Output the (x, y) coordinate of the center of the cell containing the given text.  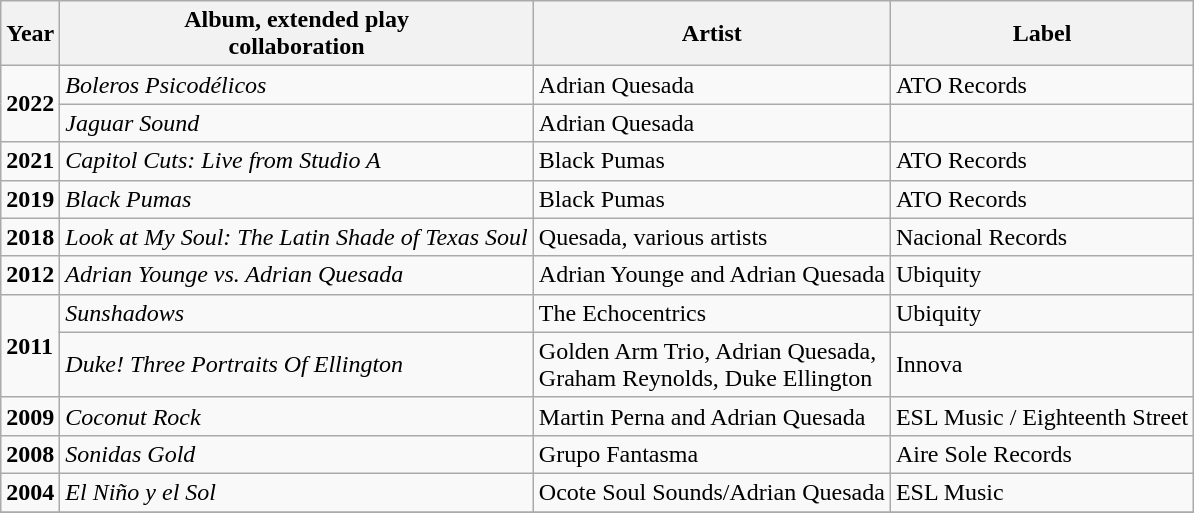
Year (30, 34)
Look at My Soul: The Latin Shade of Texas Soul (297, 237)
Capitol Cuts: Live from Studio A (297, 161)
Grupo Fantasma (712, 454)
Duke! Three Portraits Of Ellington (297, 364)
Nacional Records (1042, 237)
Label (1042, 34)
2004 (30, 492)
Jaguar Sound (297, 123)
2009 (30, 416)
Ocote Soul Sounds/Adrian Quesada (712, 492)
Album, extended playcollaboration (297, 34)
Adrian Younge and Adrian Quesada (712, 275)
Adrian Younge vs. Adrian Quesada (297, 275)
2011 (30, 346)
2019 (30, 199)
The Echocentrics (712, 313)
2021 (30, 161)
El Niño y el Sol (297, 492)
Coconut Rock (297, 416)
2022 (30, 104)
2012 (30, 275)
Artist (712, 34)
ESL Music (1042, 492)
2018 (30, 237)
Innova (1042, 364)
Boleros Psicodélicos (297, 85)
Sonidas Gold (297, 454)
Quesada, various artists (712, 237)
Sunshadows (297, 313)
Aire Sole Records (1042, 454)
2008 (30, 454)
Golden Arm Trio, Adrian Quesada, Graham Reynolds, Duke Ellington (712, 364)
Martin Perna and Adrian Quesada (712, 416)
ESL Music / Eighteenth Street (1042, 416)
